Return the [x, y] coordinate for the center point of the cell that contains the specified text.  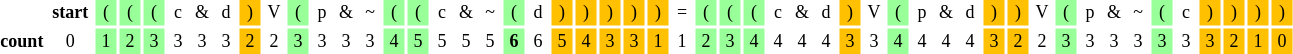
= [682, 13]
start [70, 13]
